Locate the cell with the specified text and output its (x, y) center coordinate. 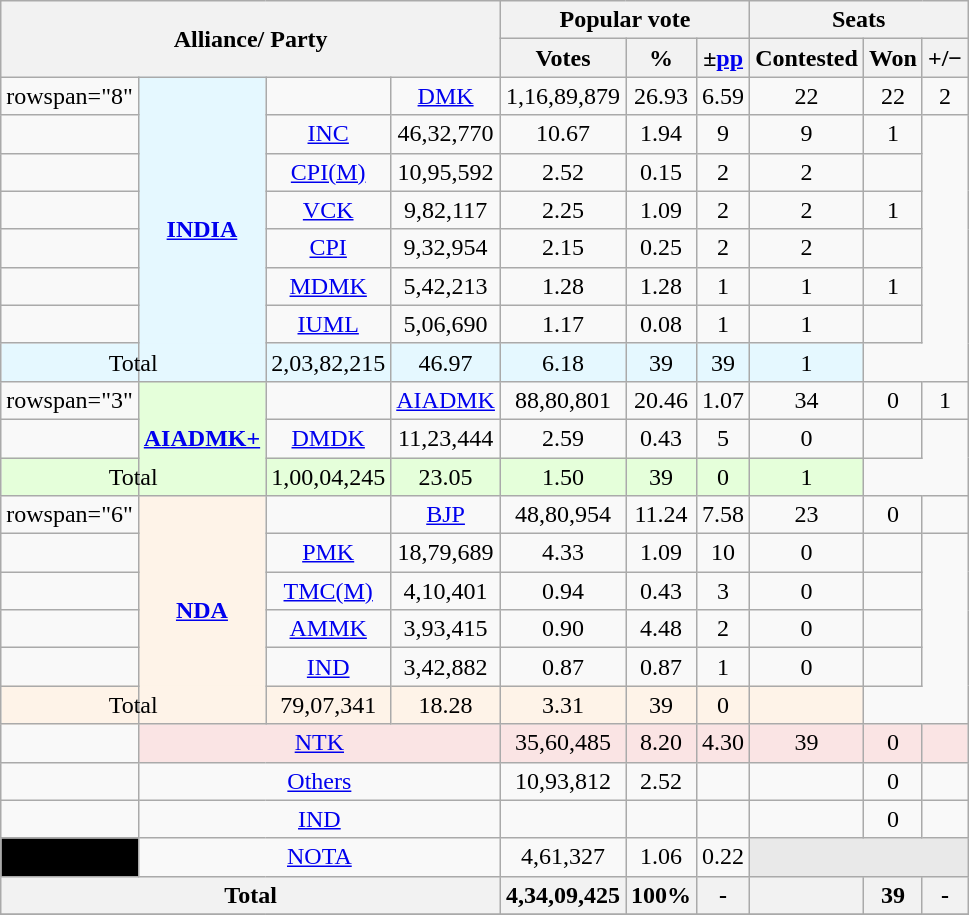
5 (724, 438)
4.33 (562, 553)
3.31 (562, 705)
10,95,592 (446, 172)
18.28 (446, 705)
6.18 (562, 362)
2.25 (562, 210)
NTK (319, 743)
23.05 (446, 477)
46,32,770 (446, 134)
10,93,812 (562, 781)
2.15 (562, 248)
2.59 (562, 438)
1.50 (562, 477)
0.15 (662, 172)
1,00,04,245 (328, 477)
4,34,09,425 (562, 895)
5,42,213 (446, 286)
79,07,341 (328, 705)
88,80,801 (562, 400)
4,61,327 (562, 857)
1.17 (562, 324)
0.94 (562, 591)
26.93 (662, 96)
NOTA (319, 857)
0.90 (562, 629)
BJP (446, 515)
Others (319, 781)
TMC(M) (328, 591)
IUML (328, 324)
10 (724, 553)
DMDK (328, 438)
% (662, 58)
AMMK (328, 629)
7.58 (724, 515)
DMK (446, 96)
4,10,401 (446, 591)
CPI (328, 248)
23 (807, 515)
20.46 (662, 400)
Contested (807, 58)
18,79,689 (446, 553)
9,82,117 (446, 210)
2,03,82,215 (328, 362)
NDA (202, 610)
INC (328, 134)
6.59 (724, 96)
3,93,415 (446, 629)
3,42,882 (446, 667)
35,60,485 (562, 743)
100% (662, 895)
5,06,690 (446, 324)
4.48 (662, 629)
46.97 (446, 362)
Popular vote (624, 20)
Seats (859, 20)
0.22 (724, 857)
1,16,89,879 (562, 96)
+/− (944, 58)
PMK (328, 553)
9,32,954 (446, 248)
34 (807, 400)
4.30 (724, 743)
INDIA (202, 229)
11,23,444 (446, 438)
rowspan="3" (70, 400)
1.06 (662, 857)
0.08 (662, 324)
3 (724, 591)
0.25 (662, 248)
48,80,954 (562, 515)
MDMK (328, 286)
1.94 (662, 134)
VCK (328, 210)
8.20 (662, 743)
rowspan="6" (70, 515)
AIADMK (446, 400)
Votes (562, 58)
±pp (724, 58)
Alliance/ Party (251, 39)
rowspan="8" (70, 96)
Won (892, 58)
CPI(M) (328, 172)
11.24 (662, 515)
1.07 (724, 400)
10.67 (562, 134)
AIADMK+ (202, 438)
